Determine the (x, y) coordinate at the center of the cell enclosing the given text.  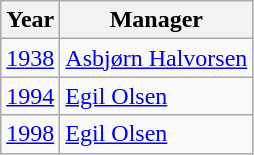
Year (30, 20)
1994 (30, 96)
Asbjørn Halvorsen (156, 58)
1938 (30, 58)
Manager (156, 20)
1998 (30, 134)
